From the cell containing the given text, extract its center point as [x, y] coordinate. 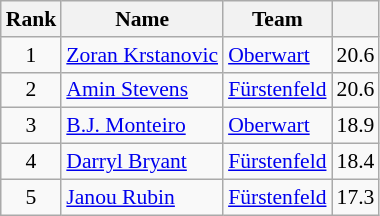
Team [277, 19]
18.4 [356, 162]
Janou Rubin [142, 197]
Name [142, 19]
2 [32, 90]
5 [32, 197]
1 [32, 55]
17.3 [356, 197]
4 [32, 162]
3 [32, 126]
18.9 [356, 126]
Amin Stevens [142, 90]
Rank [32, 19]
Zoran Krstanovic [142, 55]
B.J. Monteiro [142, 126]
Darryl Bryant [142, 162]
